Identify which cell holds the provided text, then report its [X, Y] central coordinate. 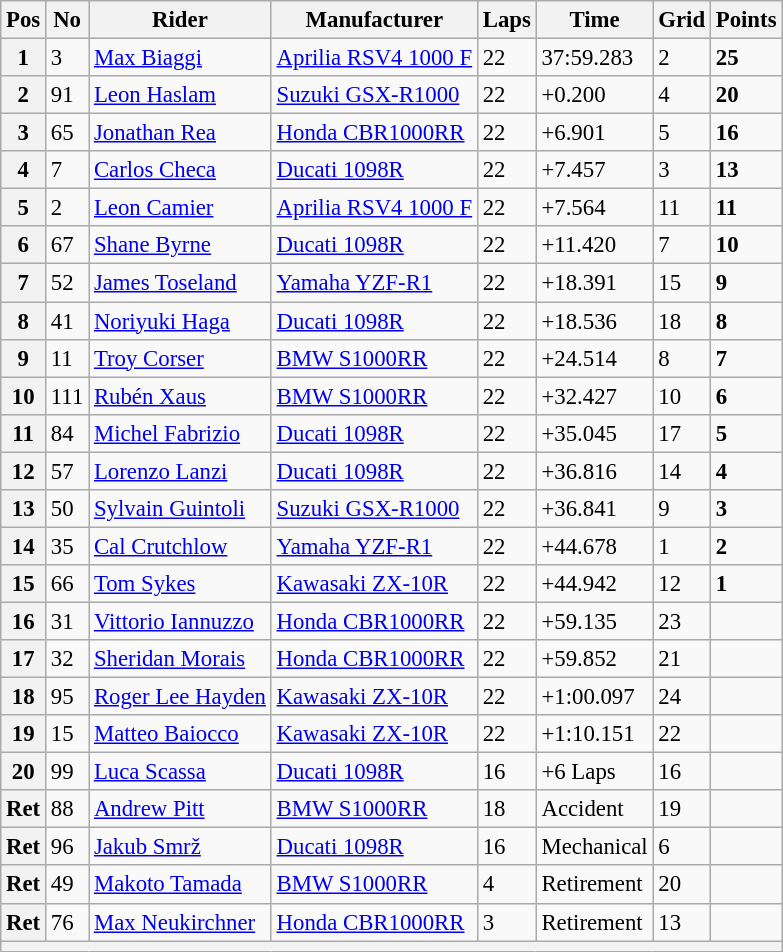
Max Biaggi [180, 58]
Jonathan Rea [180, 133]
23 [682, 621]
91 [68, 95]
Shane Byrne [180, 245]
No [68, 20]
24 [682, 697]
Carlos Checa [180, 170]
Sylvain Guintoli [180, 509]
88 [68, 809]
Vittorio Iannuzzo [180, 621]
+44.678 [594, 546]
+18.391 [594, 283]
Grid [682, 20]
Tom Sykes [180, 584]
+24.514 [594, 358]
+36.816 [594, 471]
76 [68, 922]
+11.420 [594, 245]
+1:00.097 [594, 697]
31 [68, 621]
66 [68, 584]
32 [68, 659]
41 [68, 321]
Matteo Baiocco [180, 734]
37:59.283 [594, 58]
25 [746, 58]
84 [68, 433]
Makoto Tamada [180, 885]
99 [68, 772]
Michel Fabrizio [180, 433]
+1:10.151 [594, 734]
+7.564 [594, 208]
+35.045 [594, 433]
Manufacturer [374, 20]
67 [68, 245]
Jakub Smrž [180, 847]
Troy Corser [180, 358]
James Toseland [180, 283]
50 [68, 509]
+0.200 [594, 95]
21 [682, 659]
+59.852 [594, 659]
Cal Crutchlow [180, 546]
Noriyuki Haga [180, 321]
57 [68, 471]
Andrew Pitt [180, 809]
+6.901 [594, 133]
Lorenzo Lanzi [180, 471]
Time [594, 20]
+18.536 [594, 321]
49 [68, 885]
111 [68, 396]
Accident [594, 809]
+6 Laps [594, 772]
Leon Camier [180, 208]
+7.457 [594, 170]
Max Neukirchner [180, 922]
Rider [180, 20]
Pos [24, 20]
Laps [506, 20]
96 [68, 847]
52 [68, 283]
35 [68, 546]
+36.841 [594, 509]
+59.135 [594, 621]
Sheridan Morais [180, 659]
Roger Lee Hayden [180, 697]
Luca Scassa [180, 772]
Points [746, 20]
95 [68, 697]
+32.427 [594, 396]
Mechanical [594, 847]
Rubén Xaus [180, 396]
+44.942 [594, 584]
Leon Haslam [180, 95]
65 [68, 133]
